Scan for the cell matching the given text and deliver its (X, Y) coordinate at center. 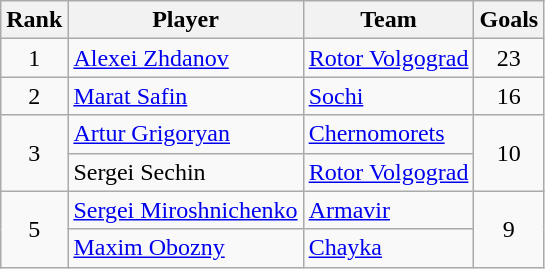
Armavir (388, 210)
16 (509, 96)
3 (34, 153)
Maxim Obozny (186, 248)
23 (509, 58)
9 (509, 229)
Artur Grigoryan (186, 134)
Team (388, 20)
Sochi (388, 96)
Alexei Zhdanov (186, 58)
5 (34, 229)
Rank (34, 20)
Sergei Sechin (186, 172)
Chayka (388, 248)
Marat Safin (186, 96)
Goals (509, 20)
10 (509, 153)
Player (186, 20)
1 (34, 58)
Chernomorets (388, 134)
Sergei Miroshnichenko (186, 210)
2 (34, 96)
